Return the [x, y] coordinate for the center point of the cell that contains the specified text.  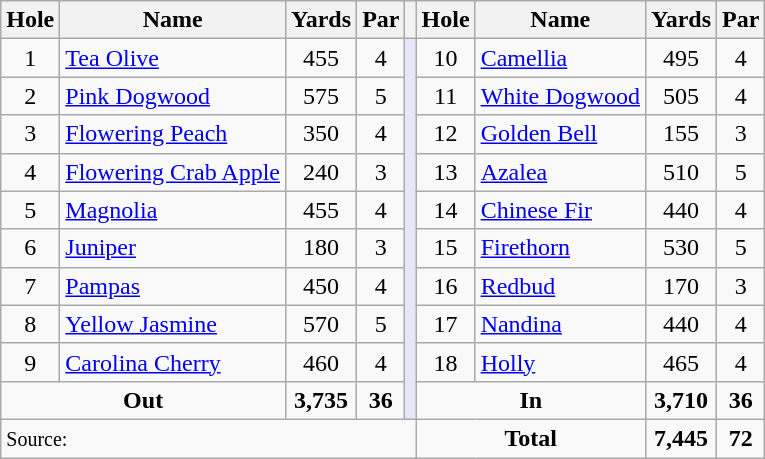
170 [680, 286]
Tea Olive [173, 58]
Pampas [173, 286]
72 [741, 438]
13 [446, 172]
1 [30, 58]
Pink Dogwood [173, 96]
Flowering Peach [173, 134]
9 [30, 362]
3,735 [322, 400]
575 [322, 96]
12 [446, 134]
Magnolia [173, 210]
Nandina [560, 324]
11 [446, 96]
460 [322, 362]
505 [680, 96]
Out [144, 400]
Juniper [173, 248]
Flowering Crab Apple [173, 172]
Holly [560, 362]
495 [680, 58]
White Dogwood [560, 96]
7,445 [680, 438]
18 [446, 362]
8 [30, 324]
240 [322, 172]
14 [446, 210]
6 [30, 248]
10 [446, 58]
465 [680, 362]
7 [30, 286]
570 [322, 324]
Azalea [560, 172]
2 [30, 96]
450 [322, 286]
In [530, 400]
Yellow Jasmine [173, 324]
17 [446, 324]
15 [446, 248]
Source: [208, 438]
Total [530, 438]
Firethorn [560, 248]
16 [446, 286]
Carolina Cherry [173, 362]
3,710 [680, 400]
350 [322, 134]
Redbud [560, 286]
155 [680, 134]
Chinese Fir [560, 210]
530 [680, 248]
510 [680, 172]
Golden Bell [560, 134]
Camellia [560, 58]
180 [322, 248]
